For the text-containing cell, return its midpoint in [X, Y] coordinate format. 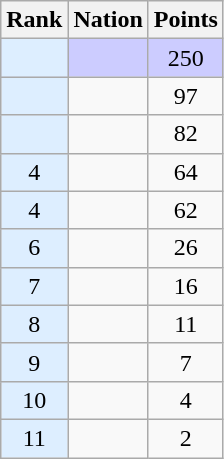
250 [186, 58]
82 [186, 134]
10 [34, 400]
9 [34, 362]
Points [186, 20]
26 [186, 248]
64 [186, 172]
Nation [108, 20]
8 [34, 324]
Rank [34, 20]
16 [186, 286]
97 [186, 96]
62 [186, 210]
6 [34, 248]
2 [186, 438]
